Search for the cell housing the specified text and yield its (x, y) center coordinate. 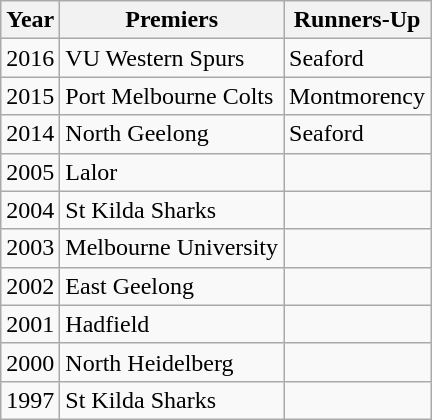
2003 (30, 248)
Year (30, 20)
VU Western Spurs (172, 58)
2015 (30, 96)
Melbourne University (172, 248)
Lalor (172, 172)
East Geelong (172, 286)
1997 (30, 400)
2000 (30, 362)
2001 (30, 324)
2004 (30, 210)
North Heidelberg (172, 362)
Runners-Up (358, 20)
2014 (30, 134)
Port Melbourne Colts (172, 96)
North Geelong (172, 134)
Hadfield (172, 324)
Montmorency (358, 96)
2002 (30, 286)
2005 (30, 172)
Premiers (172, 20)
2016 (30, 58)
